Output the (x, y) coordinate of the center of the cell containing the given text.  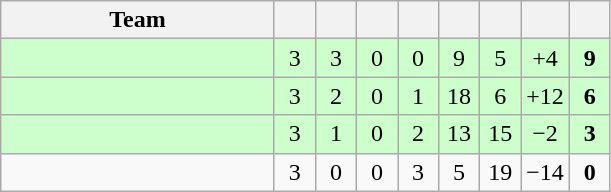
+12 (546, 96)
18 (460, 96)
19 (500, 172)
Team (138, 20)
15 (500, 134)
−14 (546, 172)
13 (460, 134)
+4 (546, 58)
−2 (546, 134)
